Detect which cell encompasses the target text, then output its (X, Y) center coordinate. 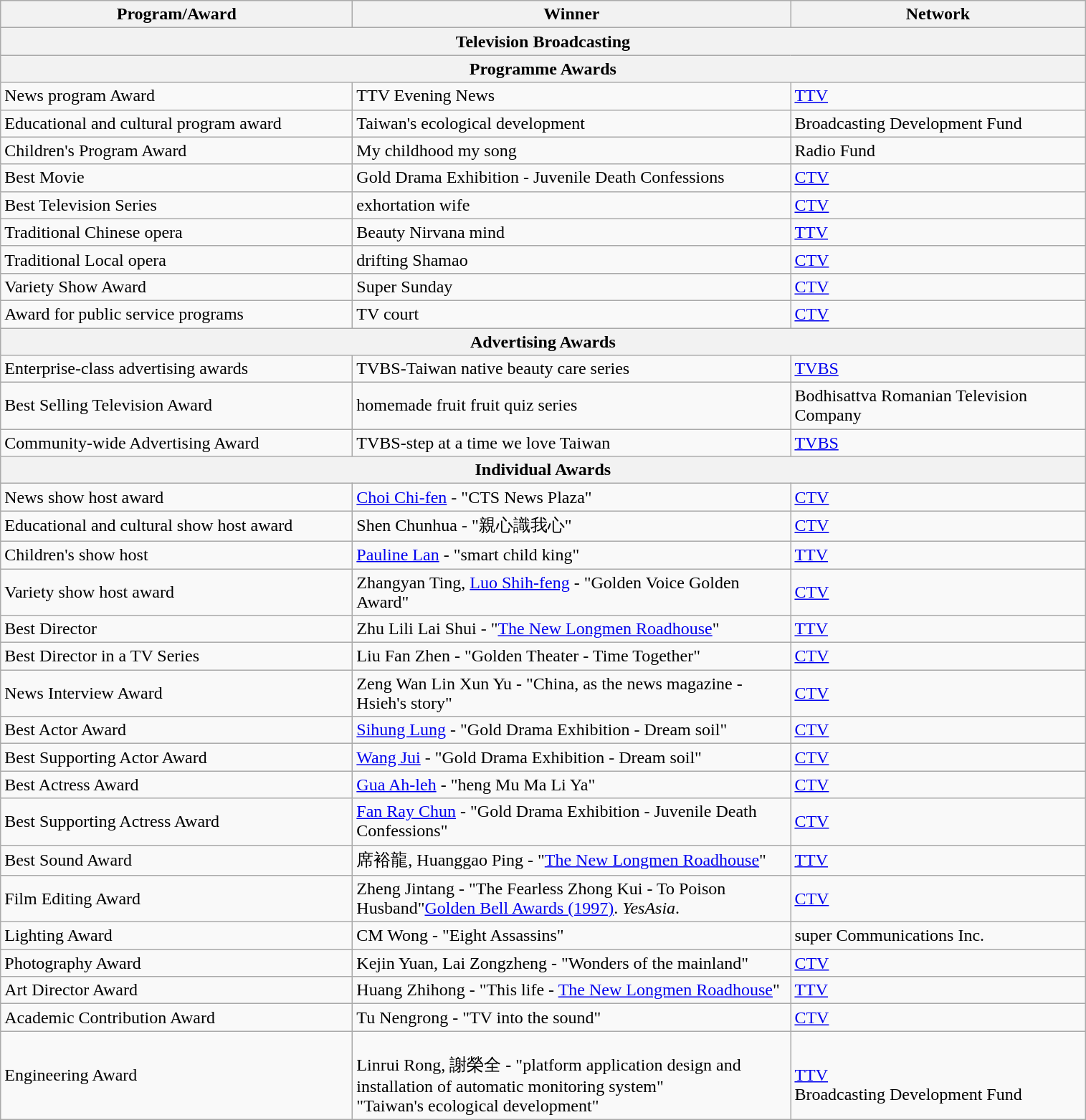
Television Broadcasting (543, 42)
Best Selling Television Award (176, 406)
Traditional Chinese opera (176, 232)
Zeng Wan Lin Xun Yu - "China, as the news magazine - Hsieh's story" (572, 694)
Bodhisattva Romanian Television Company (938, 406)
Best Supporting Actor Award (176, 757)
Kejin Yuan, Lai Zongzheng - "Wonders of the mainland" (572, 963)
Children's show host (176, 555)
Choi Chi-fen - "CTS News Plaza" (572, 497)
Linrui Rong, 謝榮全 - "platform application design and installation of automatic monitoring system" "Taiwan's ecological development" (572, 1076)
Zhangyan Ting, Luo Shih-feng - "Golden Voice Golden Award" (572, 592)
Engineering Award (176, 1076)
Zheng Jintang - "The Fearless Zhong Kui - To Poison Husband"Golden Bell Awards (1997). YesAsia. (572, 899)
席裕龍, Huanggao Ping - "The New Longmen Roadhouse" (572, 860)
Best Television Series (176, 205)
CM Wong - "Eight Assassins" (572, 936)
Enterprise-class advertising awards (176, 369)
Winner (572, 14)
Programme Awards (543, 69)
Advertising Awards (543, 342)
Best Director (176, 629)
drifting Shamao (572, 259)
News show host award (176, 497)
News program Award (176, 96)
Network (938, 14)
Beauty Nirvana mind (572, 232)
Gua Ah-leh - "heng Mu Ma Li Ya" (572, 785)
Variety Show Award (176, 287)
Liu Fan Zhen - "Golden Theater - Time Together" (572, 656)
Photography Award (176, 963)
Art Director Award (176, 990)
Pauline Lan - "smart child king" (572, 555)
My childhood my song (572, 150)
Zhu Lili Lai Shui - "The New Longmen Roadhouse" (572, 629)
Best Supporting Actress Award (176, 821)
super Communications Inc. (938, 936)
Individual Awards (543, 470)
Best Sound Award (176, 860)
TVBS-step at a time we love Taiwan (572, 443)
Sihung Lung - "Gold Drama Exhibition - Dream soil" (572, 730)
Huang Zhihong - "This life - The New Longmen Roadhouse" (572, 990)
TTV Broadcasting Development Fund (938, 1076)
exhortation wife (572, 205)
Super Sunday (572, 287)
Tu Nengrong - "TV into the sound" (572, 1018)
TV court (572, 314)
TVBS-Taiwan native beauty care series (572, 369)
Wang Jui - "Gold Drama Exhibition - Dream soil" (572, 757)
Fan Ray Chun - "Gold Drama Exhibition - Juvenile Death Confessions" (572, 821)
Best Movie (176, 178)
Educational and cultural show host award (176, 526)
Program/Award (176, 14)
Best Actress Award (176, 785)
Broadcasting Development Fund (938, 123)
News Interview Award (176, 694)
Award for public service programs (176, 314)
Variety show host award (176, 592)
Gold Drama Exhibition - Juvenile Death Confessions (572, 178)
Academic Contribution Award (176, 1018)
Shen Chunhua - "親心識我心" (572, 526)
Educational and cultural program award (176, 123)
Community-wide Advertising Award (176, 443)
homemade fruit fruit quiz series (572, 406)
Children's Program Award (176, 150)
Traditional Local opera (176, 259)
Best Actor Award (176, 730)
Best Director in a TV Series (176, 656)
Lighting Award (176, 936)
TTV Evening News (572, 96)
Film Editing Award (176, 899)
Taiwan's ecological development (572, 123)
Radio Fund (938, 150)
